Locate the cell with the specified text and output its (x, y) center coordinate. 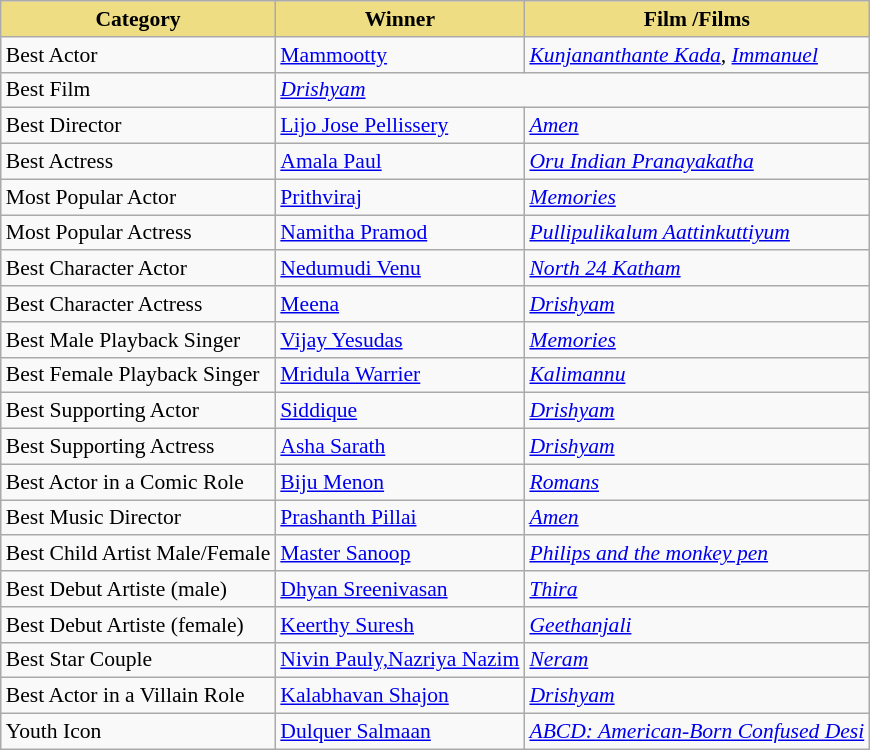
Best Star Couple (138, 660)
Best Character Actor (138, 269)
Asha Sarath (400, 447)
Master Sanoop (400, 554)
Best Actress (138, 162)
Keerthy Suresh (400, 625)
Dhyan Sreenivasan (400, 589)
Kunjananthante Kada, Immanuel (696, 55)
Oru Indian Pranayakatha (696, 162)
Prithviraj (400, 197)
Kalabhavan Shajon (400, 696)
ABCD: American-Born Confused Desi (696, 732)
Prashanth Pillai (400, 518)
Best Supporting Actor (138, 411)
Nivin Pauly,Nazriya Nazim (400, 660)
Best Actor in a Villain Role (138, 696)
Thira (696, 589)
Amala Paul (400, 162)
Best Debut Artiste (female) (138, 625)
Nedumudi Venu (400, 269)
Film /Films (696, 19)
Namitha Pramod (400, 233)
Best Actor in a Comic Role (138, 482)
Best Character Actress (138, 304)
Mammootty (400, 55)
Mridula Warrier (400, 375)
Pullipulikalum Aattinkuttiyum (696, 233)
Most Popular Actor (138, 197)
Best Music Director (138, 518)
Neram (696, 660)
Biju Menon (400, 482)
Siddique (400, 411)
Best Supporting Actress (138, 447)
Best Director (138, 126)
Most Popular Actress (138, 233)
Dulquer Salmaan (400, 732)
Youth Icon (138, 732)
Winner (400, 19)
Best Female Playback Singer (138, 375)
Kalimannu (696, 375)
Best Child Artist Male/Female (138, 554)
Best Actor (138, 55)
Meena (400, 304)
Vijay Yesudas (400, 340)
Lijo Jose Pellissery (400, 126)
Best Male Playback Singer (138, 340)
Best Debut Artiste (male) (138, 589)
North 24 Katham (696, 269)
Category (138, 19)
Philips and the monkey pen (696, 554)
Romans (696, 482)
Best Film (138, 90)
Geethanjali (696, 625)
